Extract the (X, Y) coordinate from the center of the cell holding the provided text.  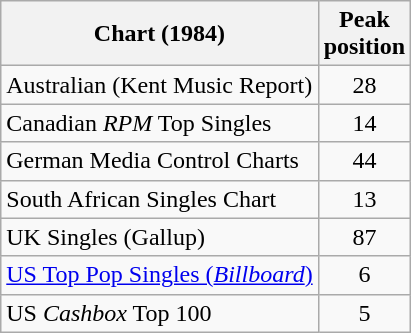
6 (364, 275)
28 (364, 85)
UK Singles (Gallup) (160, 237)
Canadian RPM Top Singles (160, 123)
87 (364, 237)
Chart (1984) (160, 34)
Peakposition (364, 34)
13 (364, 199)
Australian (Kent Music Report) (160, 85)
US Top Pop Singles (Billboard) (160, 275)
44 (364, 161)
South African Singles Chart (160, 199)
5 (364, 313)
US Cashbox Top 100 (160, 313)
German Media Control Charts (160, 161)
14 (364, 123)
